For the text-containing cell, return its midpoint in (x, y) coordinate format. 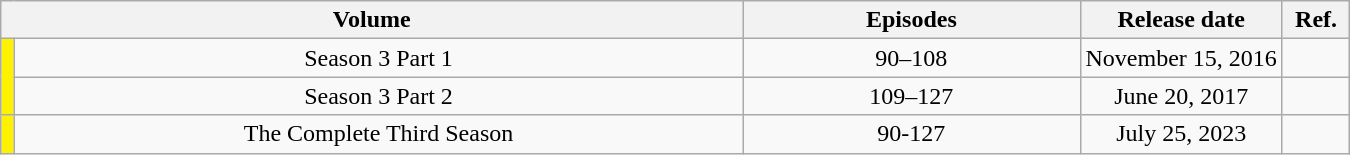
Episodes (912, 20)
November 15, 2016 (1181, 58)
Ref. (1316, 20)
90–108 (912, 58)
109–127 (912, 96)
July 25, 2023 (1181, 134)
June 20, 2017 (1181, 96)
Season 3 Part 1 (378, 58)
Release date (1181, 20)
Season 3 Part 2 (378, 96)
The Complete Third Season (378, 134)
Volume (372, 20)
90-127 (912, 134)
